Scan for the cell matching the given text and deliver its [X, Y] coordinate at center. 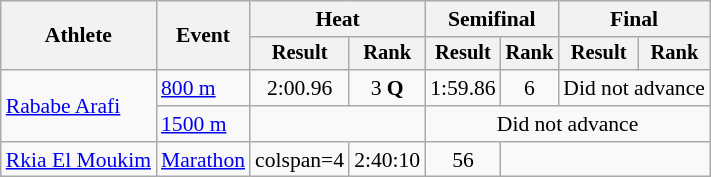
1500 m [203, 124]
Heat [338, 19]
Athlete [78, 36]
2:00.96 [300, 88]
1:59.86 [462, 88]
800 m [203, 88]
Event [203, 36]
Semifinal [492, 19]
Final [634, 19]
6 [530, 88]
Rababe Arafi [78, 106]
3 Q [387, 88]
